Return [x, y] of the center of cell containing provided text 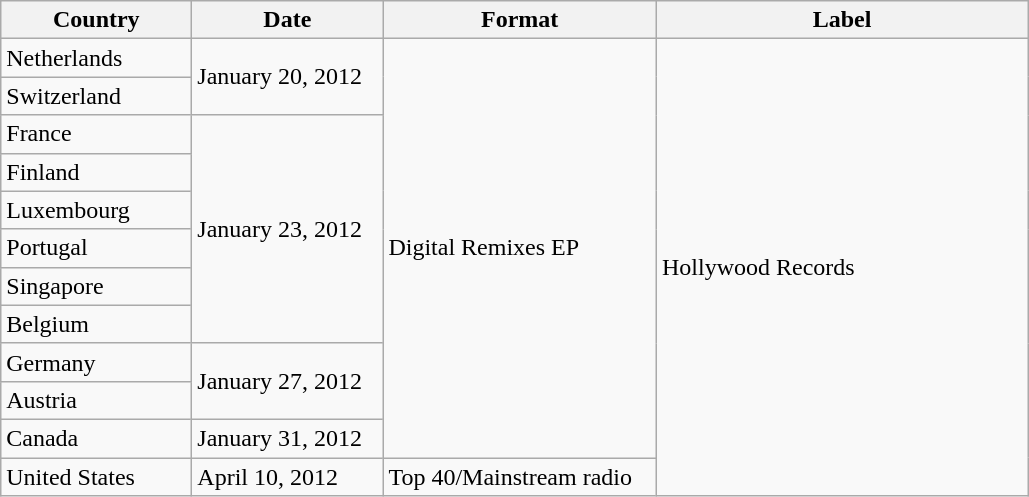
Label [842, 20]
Format [520, 20]
Date [288, 20]
Top 40/Mainstream radio [520, 477]
Austria [96, 400]
January 23, 2012 [288, 229]
United States [96, 477]
Switzerland [96, 96]
Belgium [96, 324]
Finland [96, 172]
Portugal [96, 248]
January 31, 2012 [288, 438]
April 10, 2012 [288, 477]
Germany [96, 362]
France [96, 134]
Digital Remixes EP [520, 248]
Canada [96, 438]
January 20, 2012 [288, 77]
Country [96, 20]
Hollywood Records [842, 268]
January 27, 2012 [288, 381]
Netherlands [96, 58]
Luxembourg [96, 210]
Singapore [96, 286]
